Output the [X, Y] coordinate of the center of the cell containing the given text.  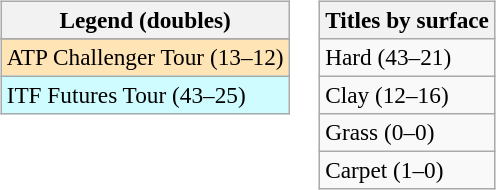
Clay (12–16) [408, 95]
Hard (43–21) [408, 57]
Carpet (1–0) [408, 171]
Grass (0–0) [408, 133]
ITF Futures Tour (43–25) [145, 95]
ATP Challenger Tour (13–12) [145, 57]
Legend (doubles) [145, 20]
Titles by surface [408, 20]
